From the cell containing the given text, extract its center point as (X, Y) coordinate. 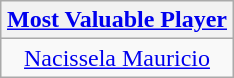
Nacissela Mauricio (116, 58)
Most Valuable Player (116, 20)
